Pinpoint the cell where the given text exists, returning its [x, y] midpoint coordinate. 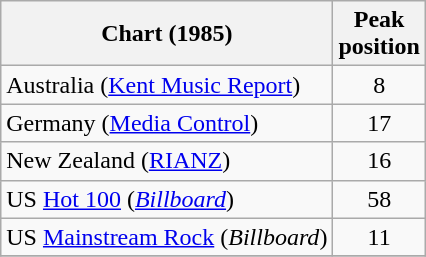
17 [379, 123]
8 [379, 85]
US Hot 100 (Billboard) [167, 199]
58 [379, 199]
11 [379, 237]
Australia (Kent Music Report) [167, 85]
Chart (1985) [167, 34]
16 [379, 161]
New Zealand (RIANZ) [167, 161]
US Mainstream Rock (Billboard) [167, 237]
Germany (Media Control) [167, 123]
Peakposition [379, 34]
